Scan for the cell matching the given text and deliver its [x, y] coordinate at center. 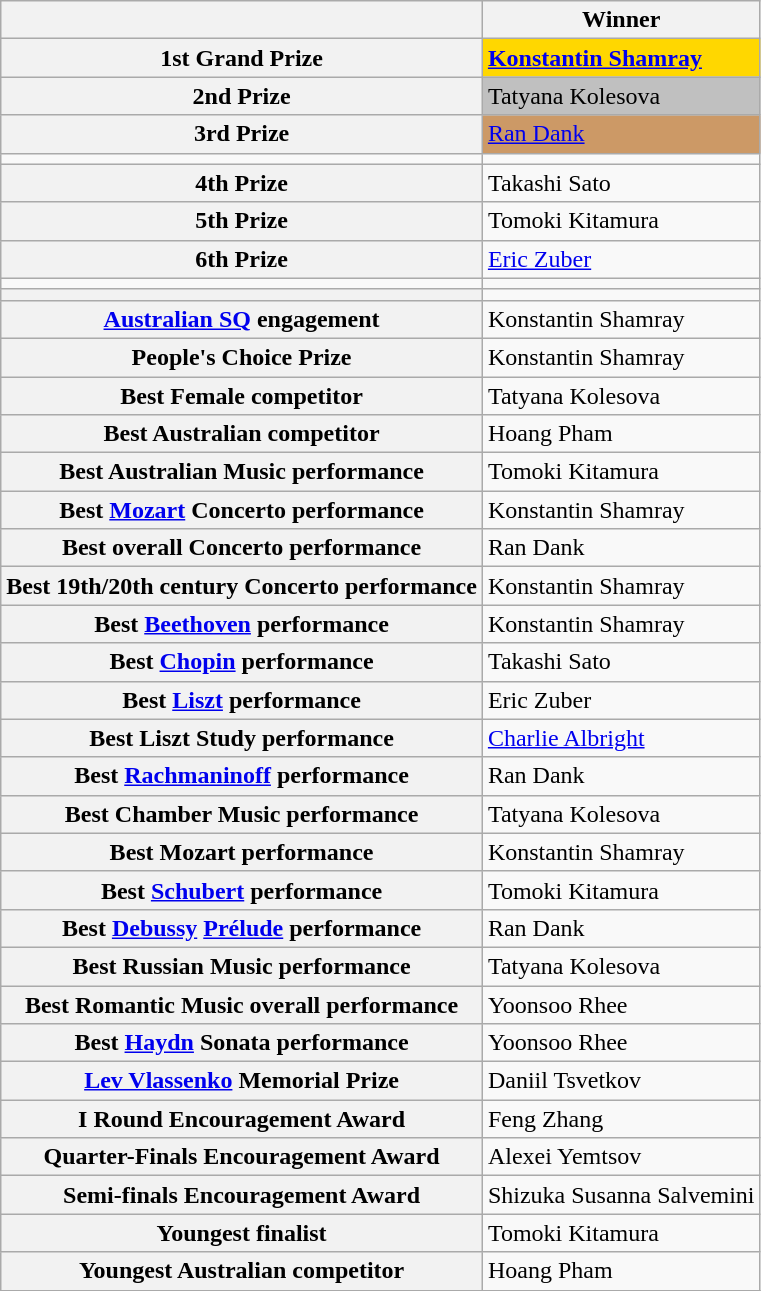
Best Female competitor [242, 395]
Charlie Albright [621, 738]
Best Rachmaninoff performance [242, 776]
Best Australian competitor [242, 434]
5th Prize [242, 221]
6th Prize [242, 259]
Lev Vlassenko Memorial Prize [242, 1081]
Best Chamber Music performance [242, 814]
Best overall Concerto performance [242, 548]
Australian SQ engagement [242, 319]
Best Mozart performance [242, 852]
Best Haydn Sonata performance [242, 1043]
Best Beethoven performance [242, 624]
Best Liszt performance [242, 700]
Best Romantic Music overall performance [242, 1005]
Shizuka Susanna Salvemini [621, 1195]
2nd Prize [242, 96]
Best Debussy Prélude performance [242, 928]
Best Schubert performance [242, 890]
Daniil Tsvetkov [621, 1081]
1st Grand Prize [242, 58]
Quarter-Finals Encouragement Award [242, 1157]
Best Russian Music performance [242, 966]
3rd Prize [242, 134]
Winner [621, 20]
4th Prize [242, 183]
Best Liszt Study performance [242, 738]
Alexei Yemtsov [621, 1157]
Best 19th/20th century Concerto performance [242, 586]
Youngest Australian competitor [242, 1271]
Best Mozart Concerto performance [242, 510]
I Round Encouragement Award [242, 1119]
People's Choice Prize [242, 357]
Youngest finalist [242, 1233]
Semi-finals Encouragement Award [242, 1195]
Best Chopin performance [242, 662]
Best Australian Music performance [242, 472]
Feng Zhang [621, 1119]
